Search for the cell housing the specified text and yield its (X, Y) center coordinate. 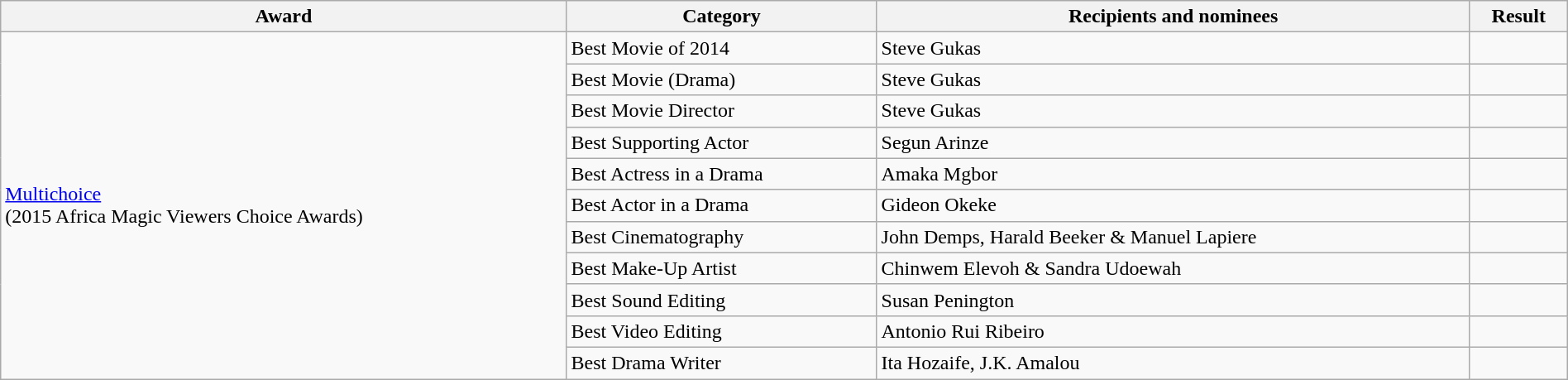
Gideon Okeke (1173, 205)
Best Movie Director (721, 111)
Susan Penington (1173, 300)
Amaka Mgbor (1173, 174)
Award (284, 17)
Best Cinematography (721, 237)
Category (721, 17)
Result (1518, 17)
Best Video Editing (721, 331)
Best Movie of 2014 (721, 48)
Best Movie (Drama) (721, 79)
Best Actress in a Drama (721, 174)
Recipients and nominees (1173, 17)
Ita Hozaife, J.K. Amalou (1173, 363)
Multichoice (2015 Africa Magic Viewers Choice Awards) (284, 205)
Best Sound Editing (721, 300)
Best Actor in a Drama (721, 205)
Best Supporting Actor (721, 142)
John Demps, Harald Beeker & Manuel Lapiere (1173, 237)
Antonio Rui Ribeiro (1173, 331)
Best Make-Up Artist (721, 268)
Chinwem Elevoh & Sandra Udoewah (1173, 268)
Best Drama Writer (721, 363)
Segun Arinze (1173, 142)
